For the text-containing cell, return its midpoint in (x, y) coordinate format. 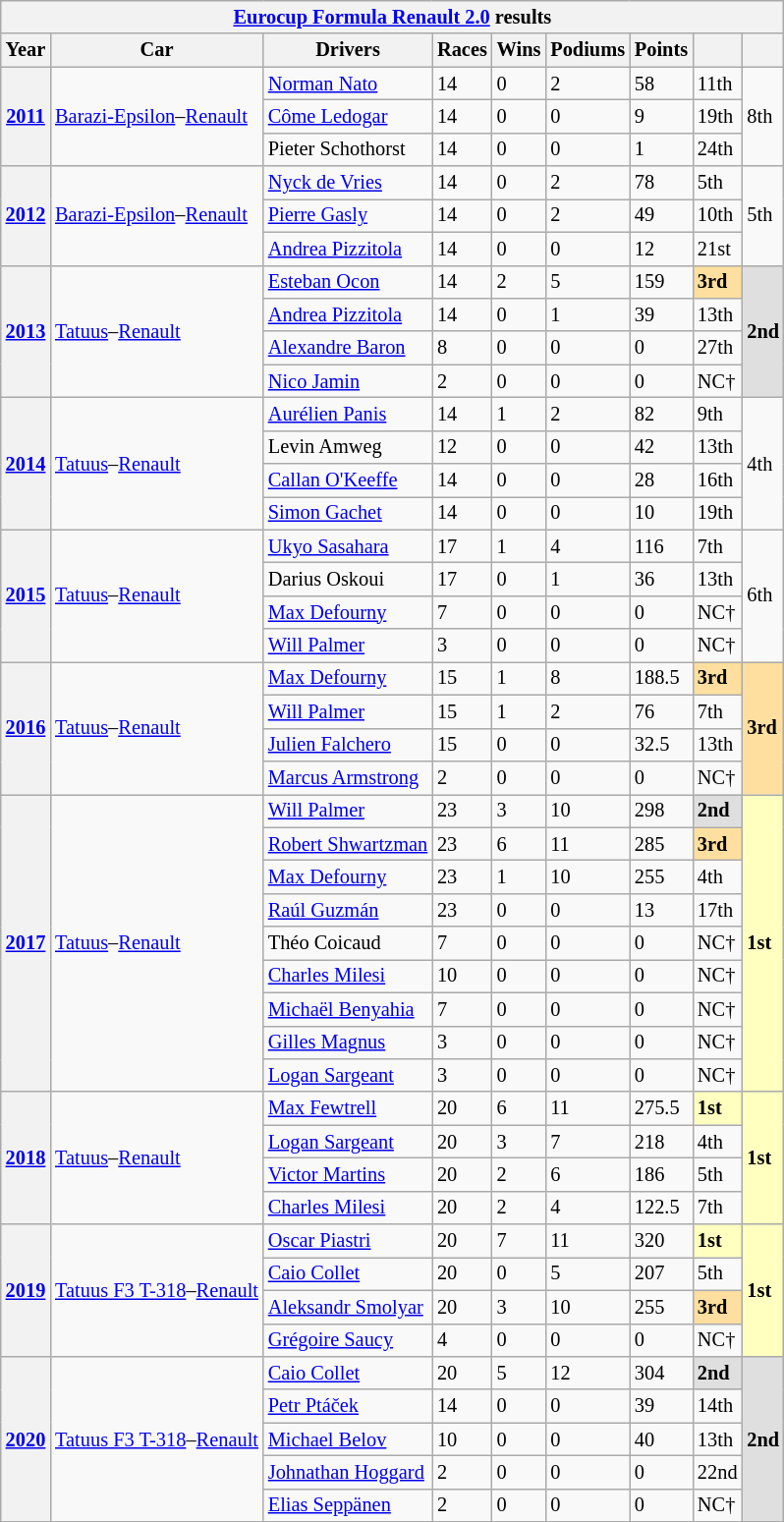
2018 (26, 1157)
2013 (26, 332)
Victor Martins (348, 1174)
9th (717, 414)
27th (717, 348)
Nico Jamin (348, 381)
2014 (26, 464)
16th (717, 480)
285 (661, 844)
2020 (26, 1438)
Levin Amweg (348, 447)
159 (661, 282)
Ukyo Sasahara (348, 546)
Gilles Magnus (348, 1043)
Pieter Schothorst (348, 149)
Points (661, 50)
Raúl Guzmán (348, 910)
Podiums (588, 50)
42 (661, 447)
2012 (26, 216)
Car (157, 50)
122.5 (661, 1208)
Year (26, 50)
Wins (519, 50)
186 (661, 1174)
218 (661, 1142)
188.5 (661, 678)
Robert Shwartzman (348, 844)
78 (661, 183)
2016 (26, 727)
Marcus Armstrong (348, 777)
320 (661, 1241)
13 (661, 910)
Simon Gachet (348, 513)
Norman Nato (348, 84)
17th (717, 910)
Johnathan Hoggard (348, 1472)
22nd (717, 1472)
2017 (26, 943)
8th (762, 116)
10th (717, 215)
Esteban Ocon (348, 282)
24th (717, 149)
76 (661, 711)
207 (661, 1273)
36 (661, 579)
9 (661, 116)
21st (717, 249)
2011 (26, 116)
Michaël Benyahia (348, 1009)
Drivers (348, 50)
Oscar Piastri (348, 1241)
32.5 (661, 745)
Nyck de Vries (348, 183)
Théo Coicaud (348, 943)
Callan O'Keeffe (348, 480)
275.5 (661, 1108)
Petr Ptáček (348, 1406)
Darius Oskoui (348, 579)
6th (762, 595)
40 (661, 1439)
Michael Belov (348, 1439)
Julien Falchero (348, 745)
14th (717, 1406)
Aleksandr Smolyar (348, 1307)
Elias Seppänen (348, 1505)
Pierre Gasly (348, 215)
304 (661, 1373)
Eurocup Formula Renault 2.0 results (393, 17)
2019 (26, 1291)
2015 (26, 595)
Races (462, 50)
82 (661, 414)
58 (661, 84)
Aurélien Panis (348, 414)
Côme Ledogar (348, 116)
49 (661, 215)
11th (717, 84)
28 (661, 480)
Alexandre Baron (348, 348)
Max Fewtrell (348, 1108)
116 (661, 546)
Grégoire Saucy (348, 1340)
298 (661, 811)
